Return [x, y] of the center of cell containing provided text 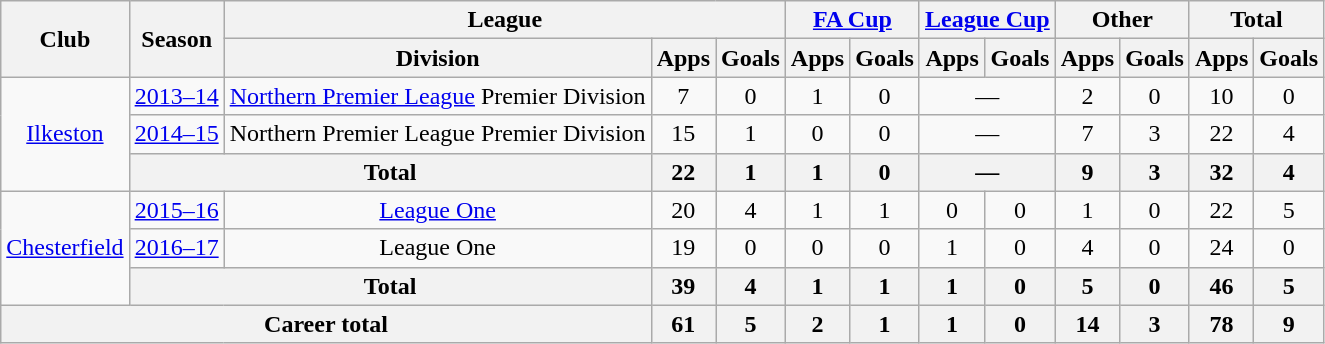
10 [1221, 96]
39 [683, 286]
46 [1221, 286]
20 [683, 210]
2016–17 [176, 248]
Chesterfield [65, 248]
24 [1221, 248]
2013–14 [176, 96]
15 [683, 134]
2014–15 [176, 134]
Career total [326, 324]
Club [65, 39]
Other [1122, 20]
Season [176, 39]
Ilkeston [65, 134]
78 [1221, 324]
FA Cup [852, 20]
2015–16 [176, 210]
League Cup [987, 20]
32 [1221, 172]
61 [683, 324]
14 [1087, 324]
19 [683, 248]
Division [438, 58]
League [504, 20]
